Output the [X, Y] coordinate of the center of the cell containing the given text.  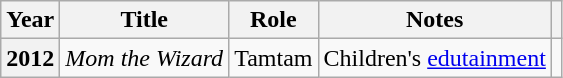
Tamtam [274, 58]
Year [30, 20]
Notes [434, 20]
Mom the Wizard [144, 58]
Role [274, 20]
Title [144, 20]
Children's edutainment [434, 58]
2012 [30, 58]
